Locate the cell with the specified text and output its [x, y] center coordinate. 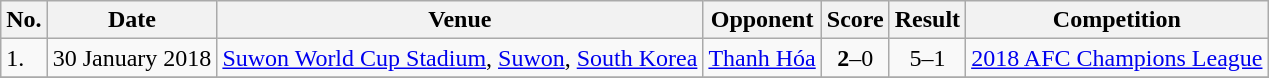
Opponent [762, 20]
2018 AFC Champions League [1117, 58]
30 January 2018 [132, 58]
5–1 [927, 58]
2–0 [855, 58]
Result [927, 20]
1. [24, 58]
No. [24, 20]
Suwon World Cup Stadium, Suwon, South Korea [460, 58]
Thanh Hóa [762, 58]
Venue [460, 20]
Competition [1117, 20]
Score [855, 20]
Date [132, 20]
